Determine the [x, y] coordinate at the center of the cell enclosing the given text.  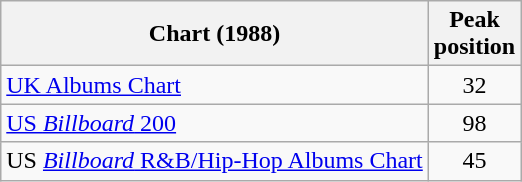
US Billboard 200 [215, 123]
UK Albums Chart [215, 85]
98 [474, 123]
32 [474, 85]
Peakposition [474, 34]
US Billboard R&B/Hip-Hop Albums Chart [215, 161]
45 [474, 161]
Chart (1988) [215, 34]
